Provide the [x, y] coordinate of the cell's center where the given text is located.  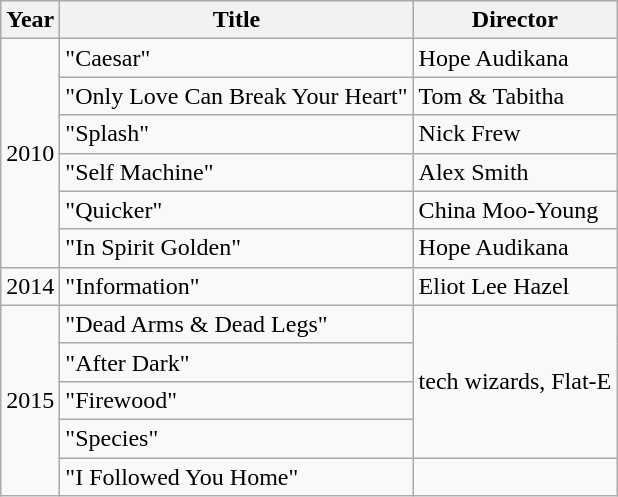
"In Spirit Golden" [236, 248]
Eliot Lee Hazel [515, 286]
2015 [30, 400]
tech wizards, Flat-E [515, 381]
"I Followed You Home" [236, 477]
Year [30, 20]
"Species" [236, 438]
2010 [30, 153]
Alex Smith [515, 172]
"Information" [236, 286]
2014 [30, 286]
Title [236, 20]
"Dead Arms & Dead Legs" [236, 324]
"Self Machine" [236, 172]
China Moo-Young [515, 210]
"After Dark" [236, 362]
"Only Love Can Break Your Heart" [236, 96]
"Caesar" [236, 58]
Tom & Tabitha [515, 96]
"Splash" [236, 134]
Nick Frew [515, 134]
"Firewood" [236, 400]
"Quicker" [236, 210]
Director [515, 20]
